Provide the (X, Y) coordinate of the cell's center where the given text is located.  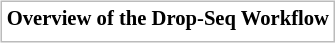
Overview of the Drop-Seq Workflow (168, 20)
